Identify which cell holds the provided text, then report its [x, y] central coordinate. 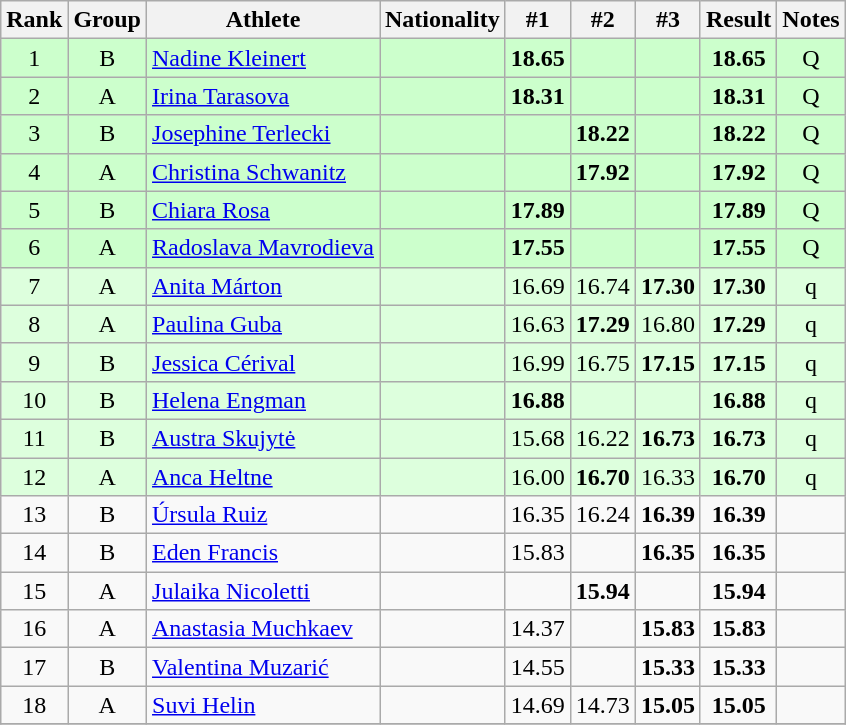
10 [34, 400]
Anca Heltne [264, 477]
Christina Schwanitz [264, 172]
#2 [602, 20]
11 [34, 438]
8 [34, 324]
18 [34, 705]
16.75 [602, 362]
Chiara Rosa [264, 210]
Group [108, 20]
Notes [811, 20]
5 [34, 210]
Helena Engman [264, 400]
4 [34, 172]
16.00 [538, 477]
Jessica Cérival [264, 362]
15 [34, 591]
Anita Márton [264, 286]
Úrsula Ruiz [264, 515]
Athlete [264, 20]
Nationality [443, 20]
Result [738, 20]
16.22 [602, 438]
16.63 [538, 324]
16.33 [668, 477]
Valentina Muzarić [264, 667]
Eden Francis [264, 553]
Anastasia Muchkaev [264, 629]
#3 [668, 20]
14.69 [538, 705]
Irina Tarasova [264, 96]
Josephine Terlecki [264, 134]
3 [34, 134]
Suvi Helin [264, 705]
14 [34, 553]
7 [34, 286]
16.99 [538, 362]
1 [34, 58]
14.55 [538, 667]
17 [34, 667]
#1 [538, 20]
13 [34, 515]
14.37 [538, 629]
16.24 [602, 515]
Austra Skujytė [264, 438]
12 [34, 477]
6 [34, 248]
15.68 [538, 438]
Rank [34, 20]
Radoslava Mavrodieva [264, 248]
16.69 [538, 286]
Julaika Nicoletti [264, 591]
16.74 [602, 286]
16 [34, 629]
Paulina Guba [264, 324]
9 [34, 362]
14.73 [602, 705]
2 [34, 96]
Nadine Kleinert [264, 58]
16.80 [668, 324]
